Determine the [x, y] coordinate at the center of the cell enclosing the given text.  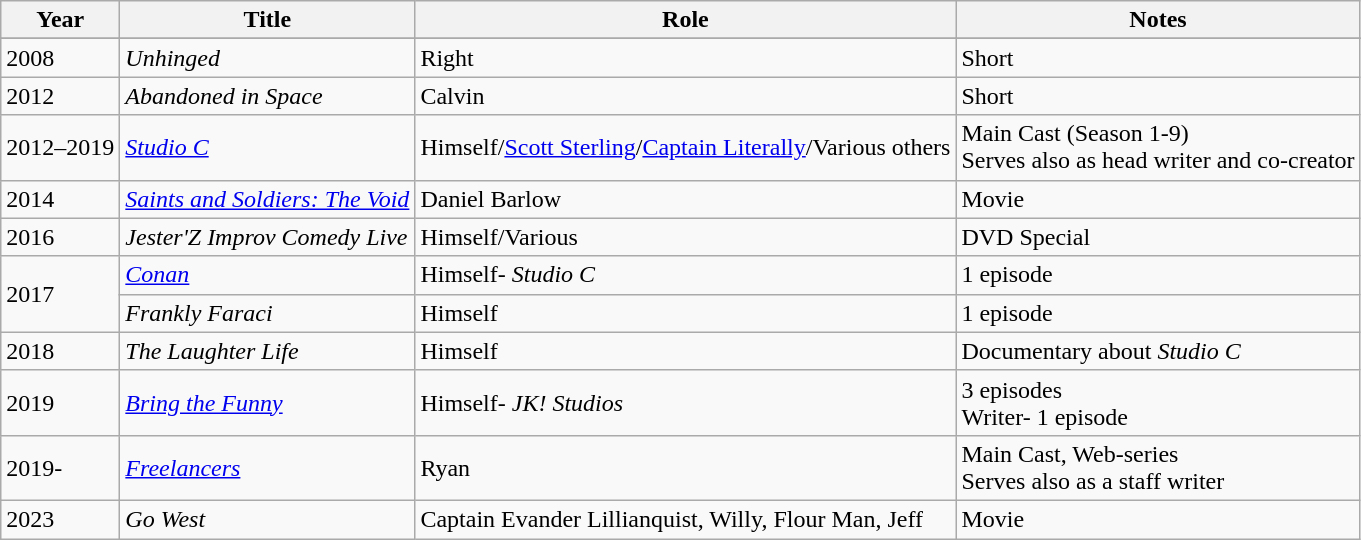
Frankly Faraci [268, 313]
Abandoned in Space [268, 96]
Unhinged [268, 58]
3 episodesWriter- 1 episode [1158, 402]
Title [268, 20]
2008 [60, 58]
Himself/Various [686, 237]
2019- [60, 468]
Main Cast (Season 1-9)Serves also as head writer and co-creator [1158, 148]
Right [686, 58]
Role [686, 20]
Saints and Soldiers: The Void [268, 199]
Documentary about Studio C [1158, 351]
Main Cast, Web-seriesServes also as a staff writer [1158, 468]
Studio C [268, 148]
Conan [268, 275]
Year [60, 20]
Ryan [686, 468]
2016 [60, 237]
Go West [268, 519]
DVD Special [1158, 237]
Himself/Scott Sterling/Captain Literally/Various others [686, 148]
2017 [60, 294]
Captain Evander Lillianquist, Willy, Flour Man, Jeff [686, 519]
Notes [1158, 20]
2019 [60, 402]
Calvin [686, 96]
2014 [60, 199]
Himself- JK! Studios [686, 402]
2018 [60, 351]
2012–2019 [60, 148]
Freelancers [268, 468]
2023 [60, 519]
The Laughter Life [268, 351]
Jester'Z Improv Comedy Live [268, 237]
Bring the Funny [268, 402]
Himself- Studio C [686, 275]
Daniel Barlow [686, 199]
2012 [60, 96]
